Return the [x, y] coordinate for the center point of the cell that contains the specified text.  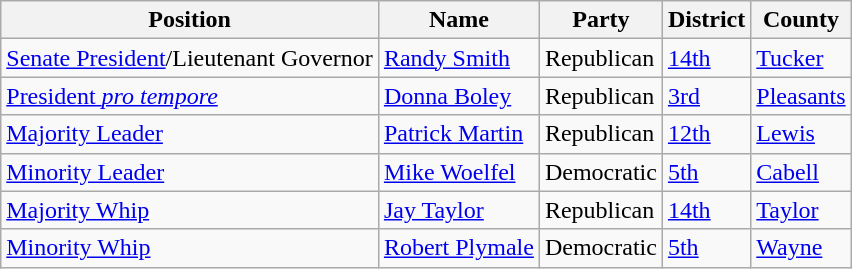
12th [706, 134]
Donna Boley [458, 96]
Position [190, 20]
Minority Whip [190, 248]
Robert Plymale [458, 248]
Randy Smith [458, 58]
Senate President/Lieutenant Governor [190, 58]
District [706, 20]
Tucker [801, 58]
Cabell [801, 172]
Jay Taylor [458, 210]
3rd [706, 96]
Patrick Martin [458, 134]
Pleasants [801, 96]
Majority Leader [190, 134]
Majority Whip [190, 210]
Minority Leader [190, 172]
Name [458, 20]
President pro tempore [190, 96]
Taylor [801, 210]
Wayne [801, 248]
Mike Woelfel [458, 172]
Lewis [801, 134]
Party [600, 20]
County [801, 20]
